Output the [x, y] coordinate of the center of the cell containing the given text.  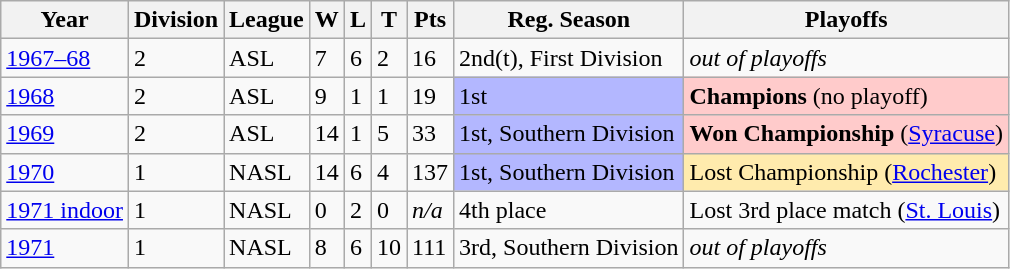
1968 [65, 96]
1970 [65, 172]
T [388, 20]
5 [388, 134]
Division [176, 20]
1967–68 [65, 58]
9 [326, 96]
19 [430, 96]
3rd, Southern Division [569, 248]
7 [326, 58]
Year [65, 20]
Playoffs [846, 20]
n/a [430, 210]
1971 [65, 248]
League [267, 20]
Pts [430, 20]
Lost Championship (Rochester) [846, 172]
4th place [569, 210]
8 [326, 248]
33 [430, 134]
Reg. Season [569, 20]
1st [569, 96]
111 [430, 248]
Champions (no playoff) [846, 96]
W [326, 20]
4 [388, 172]
1971 indoor [65, 210]
Won Championship (Syracuse) [846, 134]
L [358, 20]
10 [388, 248]
16 [430, 58]
1969 [65, 134]
137 [430, 172]
Lost 3rd place match (St. Louis) [846, 210]
2nd(t), First Division [569, 58]
